For the text-containing cell, return its midpoint in [x, y] coordinate format. 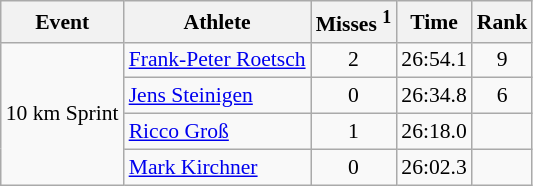
26:54.1 [434, 60]
Jens Steinigen [218, 96]
Rank [502, 22]
Mark Kirchner [218, 167]
Athlete [218, 22]
Frank-Peter Roetsch [218, 60]
6 [502, 96]
26:34.8 [434, 96]
Time [434, 22]
1 [354, 132]
9 [502, 60]
26:02.3 [434, 167]
Misses 1 [354, 22]
Ricco Groß [218, 132]
Event [62, 22]
10 km Sprint [62, 113]
2 [354, 60]
26:18.0 [434, 132]
